For the text-containing cell, return its midpoint in [X, Y] coordinate format. 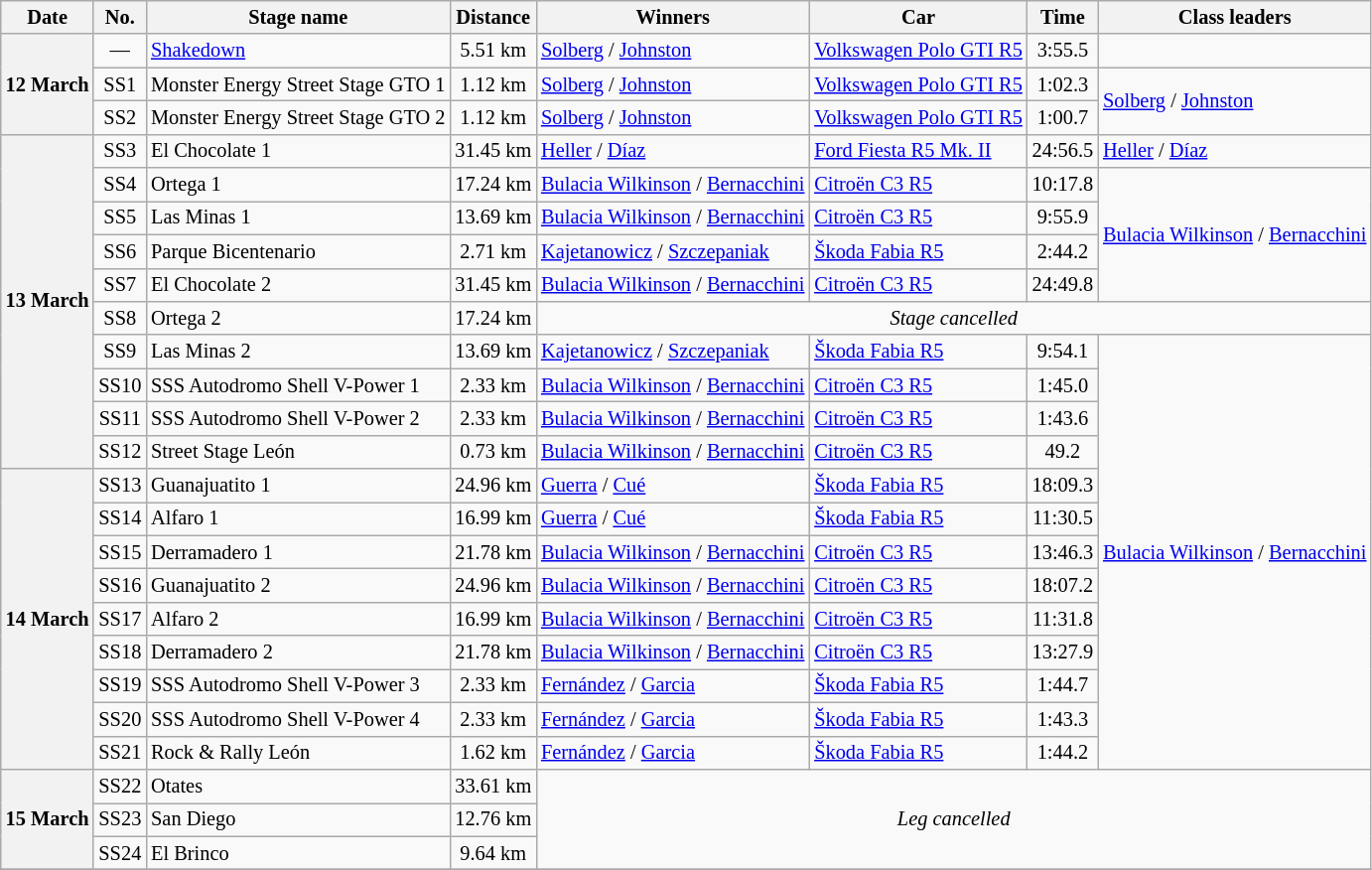
Monster Energy Street Stage GTO 2 [298, 117]
SS3 [119, 151]
18:07.2 [1062, 585]
Monster Energy Street Stage GTO 1 [298, 84]
33.61 km [492, 786]
No. [119, 17]
Las Minas 1 [298, 217]
SS2 [119, 117]
Derramadero 2 [298, 652]
SS15 [119, 552]
SSS Autodromo Shell V-Power 3 [298, 685]
2.71 km [492, 251]
Stage name [298, 17]
24:56.5 [1062, 151]
SS14 [119, 518]
1:43.6 [1062, 418]
El Brinco [298, 853]
1:00.7 [1062, 117]
Ortega 1 [298, 185]
El Chocolate 2 [298, 285]
El Chocolate 1 [298, 151]
9.64 km [492, 853]
Date [48, 17]
9:54.1 [1062, 352]
SS21 [119, 753]
Class leaders [1235, 17]
18:09.3 [1062, 486]
Derramadero 1 [298, 552]
3:55.5 [1062, 51]
San Diego [298, 819]
SS8 [119, 318]
SS1 [119, 84]
24:49.8 [1062, 285]
Alfaro 1 [298, 518]
SSS Autodromo Shell V-Power 2 [298, 418]
13:27.9 [1062, 652]
Otates [298, 786]
Las Minas 2 [298, 352]
Ortega 2 [298, 318]
10:17.8 [1062, 185]
13:46.3 [1062, 552]
SS20 [119, 719]
Parque Bicentenario [298, 251]
SS4 [119, 185]
SS23 [119, 819]
SS6 [119, 251]
2:44.2 [1062, 251]
1:44.2 [1062, 753]
— [119, 51]
Stage cancelled [953, 318]
SS22 [119, 786]
Guanajuatito 2 [298, 585]
SS19 [119, 685]
SS16 [119, 585]
Street Stage León [298, 452]
49.2 [1062, 452]
SS5 [119, 217]
SS13 [119, 486]
1:44.7 [1062, 685]
11:31.8 [1062, 619]
5.51 km [492, 51]
SS7 [119, 285]
Leg cancelled [953, 818]
11:30.5 [1062, 518]
1:02.3 [1062, 84]
1.62 km [492, 753]
SS12 [119, 452]
1:43.3 [1062, 719]
Guanajuatito 1 [298, 486]
14 March [48, 620]
Distance [492, 17]
Alfaro 2 [298, 619]
Time [1062, 17]
SS9 [119, 352]
SS10 [119, 385]
12 March [48, 83]
SS11 [119, 418]
13 March [48, 302]
SSS Autodromo Shell V-Power 1 [298, 385]
Car [917, 17]
9:55.9 [1062, 217]
SS17 [119, 619]
0.73 km [492, 452]
SS18 [119, 652]
1:45.0 [1062, 385]
Ford Fiesta R5 Mk. II [917, 151]
Rock & Rally León [298, 753]
15 March [48, 818]
Winners [673, 17]
SSS Autodromo Shell V-Power 4 [298, 719]
Shakedown [298, 51]
SS24 [119, 853]
12.76 km [492, 819]
